Find where the given text appears and provide that cell's center as (X, Y) coordinate. 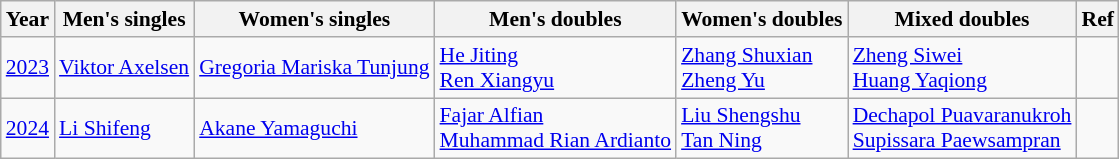
Men's singles (124, 19)
Liu Shengshu Tan Ning (762, 128)
Women's singles (314, 19)
2023 (28, 68)
Zhang Shuxian Zheng Yu (762, 68)
Dechapol Puavaranukroh Supissara Paewsampran (962, 128)
2024 (28, 128)
Zheng Siwei Huang Yaqiong (962, 68)
He Jiting Ren Xiangyu (556, 68)
Men's doubles (556, 19)
Gregoria Mariska Tunjung (314, 68)
Ref (1097, 19)
Fajar Alfian Muhammad Rian Ardianto (556, 128)
Akane Yamaguchi (314, 128)
Women's doubles (762, 19)
Year (28, 19)
Mixed doubles (962, 19)
Viktor Axelsen (124, 68)
Li Shifeng (124, 128)
